Capture the cell that displays the provided text and extract its (x, y) central coordinate. 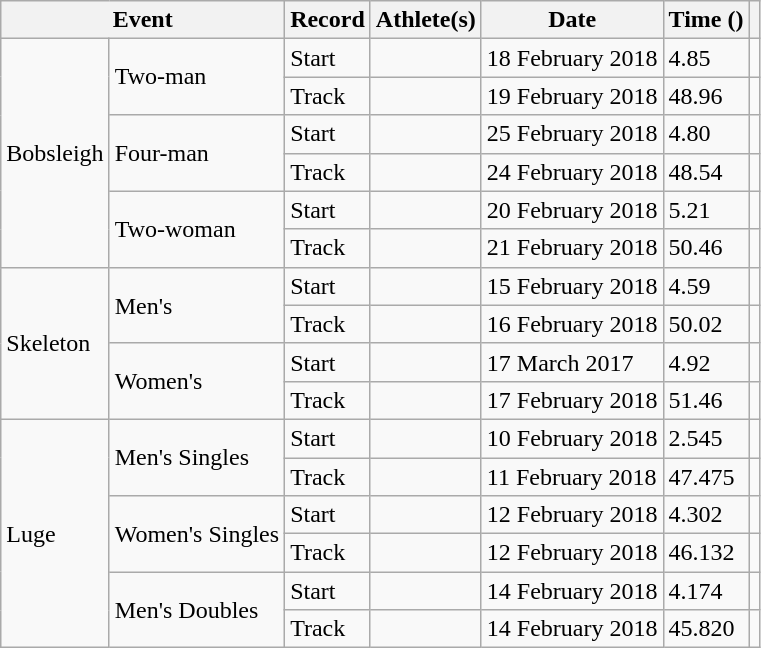
46.132 (706, 553)
Event (143, 20)
Athlete(s) (426, 20)
17 March 2017 (572, 362)
Two-man (196, 77)
51.46 (706, 400)
50.02 (706, 324)
Women's (196, 381)
4.85 (706, 58)
50.46 (706, 248)
20 February 2018 (572, 210)
4.80 (706, 134)
47.475 (706, 477)
Four-man (196, 153)
17 February 2018 (572, 400)
18 February 2018 (572, 58)
Date (572, 20)
Time () (706, 20)
25 February 2018 (572, 134)
11 February 2018 (572, 477)
Luge (55, 533)
Skeleton (55, 343)
Men's (196, 305)
4.174 (706, 591)
Record (328, 20)
Men's Doubles (196, 610)
4.92 (706, 362)
16 February 2018 (572, 324)
15 February 2018 (572, 286)
Bobsleigh (55, 153)
24 February 2018 (572, 172)
10 February 2018 (572, 438)
48.54 (706, 172)
5.21 (706, 210)
45.820 (706, 629)
Men's Singles (196, 457)
19 February 2018 (572, 96)
2.545 (706, 438)
4.302 (706, 515)
4.59 (706, 286)
21 February 2018 (572, 248)
48.96 (706, 96)
Two-woman (196, 229)
Women's Singles (196, 534)
